For the text-containing cell, return its midpoint in (x, y) coordinate format. 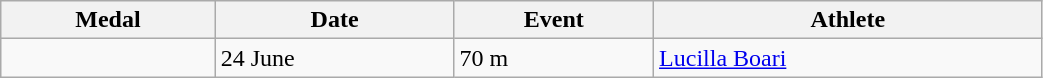
Lucilla Boari (848, 58)
Event (554, 20)
Medal (108, 20)
70 m (554, 58)
Athlete (848, 20)
Date (334, 20)
24 June (334, 58)
